Return the (X, Y) coordinate for the center point of the cell that contains the specified text.  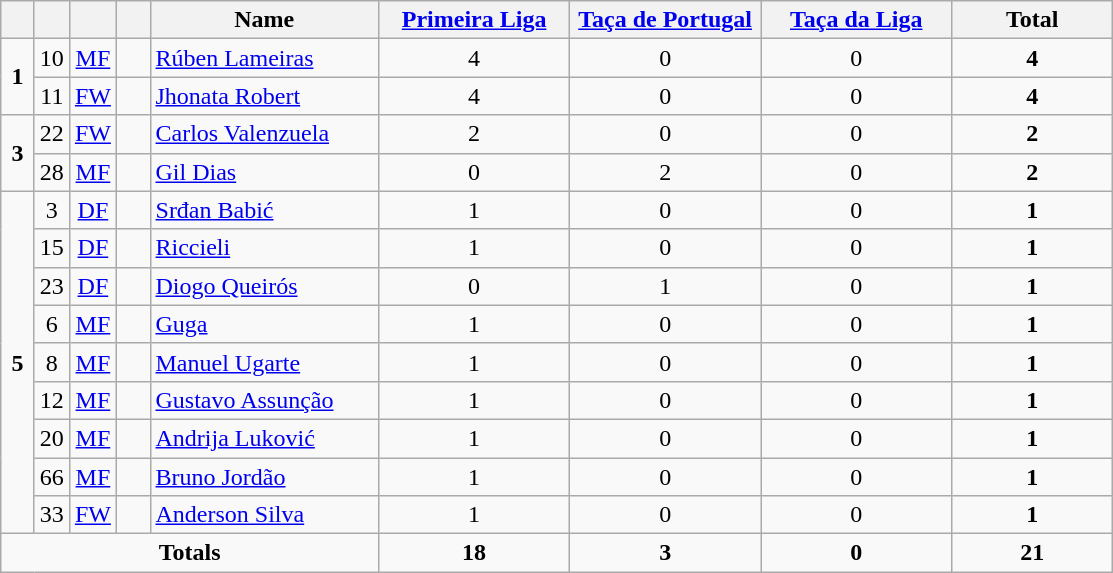
66 (52, 477)
Riccieli (264, 248)
Manuel Ugarte (264, 362)
8 (52, 362)
20 (52, 438)
33 (52, 515)
Jhonata Robert (264, 96)
15 (52, 248)
Taça de Portugal (666, 20)
28 (52, 172)
Andrija Luković (264, 438)
Totals (190, 553)
Guga (264, 324)
Primeira Liga (474, 20)
10 (52, 58)
Gil Dias (264, 172)
11 (52, 96)
Name (264, 20)
Diogo Queirós (264, 286)
5 (18, 362)
21 (1032, 553)
Srđan Babić (264, 210)
18 (474, 553)
Gustavo Assunção (264, 400)
Bruno Jordão (264, 477)
23 (52, 286)
Anderson Silva (264, 515)
Total (1032, 20)
22 (52, 134)
Carlos Valenzuela (264, 134)
Taça da Liga (856, 20)
Rúben Lameiras (264, 58)
12 (52, 400)
6 (52, 324)
